Detect which cell encompasses the target text, then output its (X, Y) center coordinate. 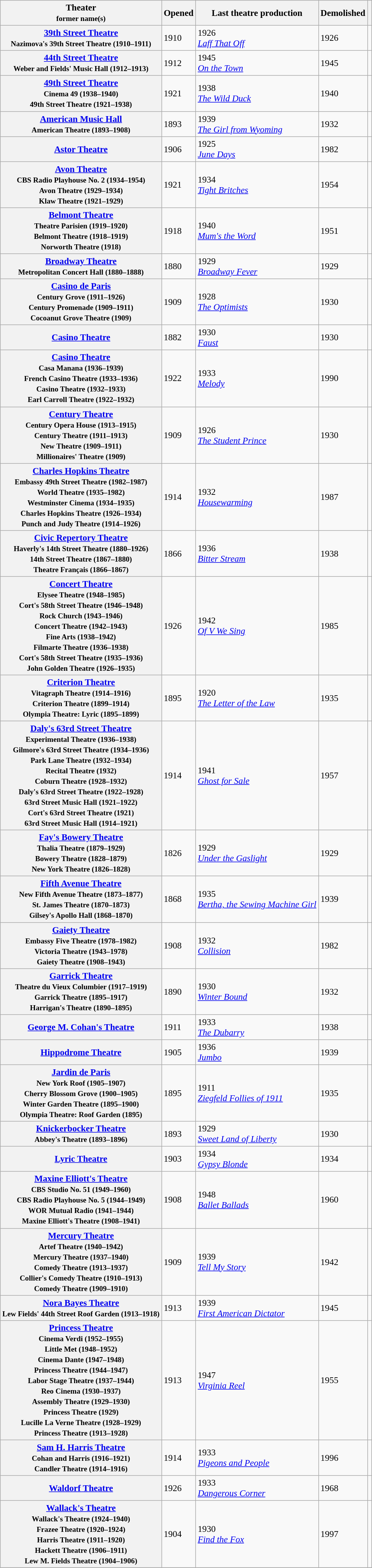
1997 (343, 1534)
1932Housewarming (257, 497)
1960 (343, 1200)
Waldorf Theatre (81, 1488)
44th Street TheatreWeber and Fields' Music Hall (1912–1913) (81, 63)
1942 (343, 1262)
Gaiety TheatreEmbassy Five Theatre (1978–1982)Victoria Theatre (1943–1978)Gaiety Theatre (1908–1943) (81, 945)
1905 (179, 1053)
1939Tell My Story (257, 1262)
1934 (343, 1159)
1904 (179, 1534)
1985 (343, 626)
1928The Optimists (257, 302)
49th Street TheatreCinema 49 (1938–1940)49th Street Theatre (1921–1938) (81, 94)
1996 (343, 1458)
Casino TheatreCasa Manana (1936–1939)French Casino Theatre (1933–1936)Casino Theatre (1932–1933)Earl Carroll Theatre (1922–1932) (81, 379)
1934Tight Britches (257, 185)
1933The Dubarry (257, 1027)
1933Dangerous Corner (257, 1488)
Casino de ParisCentury Grove (1911–1926)Century Promenade (1909–1911)Cocoanut Grove Theatre (1909) (81, 302)
1930Find the Fox (257, 1534)
Broadway TheatreMetropolitan Concert Hall (1880–1888) (81, 266)
1906 (179, 149)
Jardin de ParisNew York Roof (1905–1907)Cherry Blossom Grove (1900–1905)Winter Garden Theatre (1895–1900)Olympia Theatre: Roof Garden (1895) (81, 1093)
1933Melody (257, 379)
Avon TheatreCBS Radio Playhouse No. 2 (1934–1954)Avon Theatre (1929–1934)Klaw Theatre (1921–1929) (81, 185)
Civic Repertory TheatreHaverly's 14th Street Theatre (1880–1926)14th Street Theatre (1867–1880)Theatre Français (1866–1867) (81, 554)
1826 (179, 853)
1911 (179, 1027)
1926The Student Prince (257, 435)
American Music HallAmerican Theatre (1893–1908) (81, 124)
1968 (343, 1488)
Fay's Bowery TheatreThalia Theatre (1879–1929)Bowery Theatre (1828–1879)New York Theatre (1826–1828) (81, 853)
1920The Letter of the Law (257, 698)
1948Ballet Ballads (257, 1200)
1947Virginia Reel (257, 1380)
Sam H. Harris TheatreCohan and Harris (1916–1921)Candler Theatre (1914–1916) (81, 1458)
1890 (179, 992)
1954 (343, 185)
1955 (343, 1380)
1939First American Dictator (257, 1308)
1925June Days (257, 149)
Fifth Avenue TheatreNew Fifth Avenue Theatre (1873–1877)St. James Theatre (1870–1873)Gilsey's Apollo Hall (1868–1870) (81, 900)
1940Mum's the Word (257, 231)
Astor Theatre (81, 149)
Criterion TheatreVitagraph Theatre (1914–1916)Criterion Theatre (1899–1914)Olympia Theatre: Lyric (1895–1899) (81, 698)
Knickerbocker TheatreAbbey's Theatre (1893–1896) (81, 1134)
1990 (343, 379)
Nora Bayes TheatreLew Fields' 44th Street Roof Garden (1913–1918) (81, 1308)
1866 (179, 554)
1930Faust (257, 338)
1912 (179, 63)
Century TheatreCentury Opera House (1913–1915)Century Theatre (1911–1913)New Theatre (1909–1911)Millionaires' Theatre (1909) (81, 435)
1938The Wild Duck (257, 94)
Last theatre production (257, 13)
1941Ghost for Sale (257, 776)
1922 (179, 379)
1880 (179, 266)
George M. Cohan's Theatre (81, 1027)
1951 (343, 231)
1929Under the Gaslight (257, 853)
39th Street TheatreNazimova's 39th Street Theatre (1910–1911) (81, 38)
1932Collision (257, 945)
Opened (179, 13)
1936Jumbo (257, 1053)
1933Pigeons and People (257, 1458)
1987 (343, 497)
1918 (179, 231)
Theaterformer name(s) (81, 13)
1882 (179, 338)
1940 (343, 94)
1926Laff That Off (257, 38)
Garrick TheatreTheatre du Vieux Columbier (1917–1919)Garrick Theatre (1895–1917)Harrigan's Theatre (1890–1895) (81, 992)
1942Of V We Sing (257, 626)
1935Bertha, the Sewing Machine Girl (257, 900)
1903 (179, 1159)
1929Broadway Fever (257, 266)
1910 (179, 38)
Lyric Theatre (81, 1159)
1939The Girl from Wyoming (257, 124)
1936Bitter Stream (257, 554)
Casino Theatre (81, 338)
Hippodrome Theatre (81, 1053)
1930Winter Bound (257, 992)
1945On the Town (257, 63)
1929Sweet Land of Liberty (257, 1134)
1911 Ziegfeld Follies of 1911 (257, 1093)
Demolished (343, 13)
1934Gypsy Blonde (257, 1159)
Belmont TheatreTheatre Parisien (1919–1920)Belmont Theatre (1918–1919)Norworth Theatre (1918) (81, 231)
1957 (343, 776)
1868 (179, 900)
